Locate the cell with the specified text and output its [x, y] center coordinate. 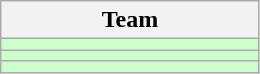
Team [130, 20]
